Pinpoint the cell where the given text exists, returning its (X, Y) midpoint coordinate. 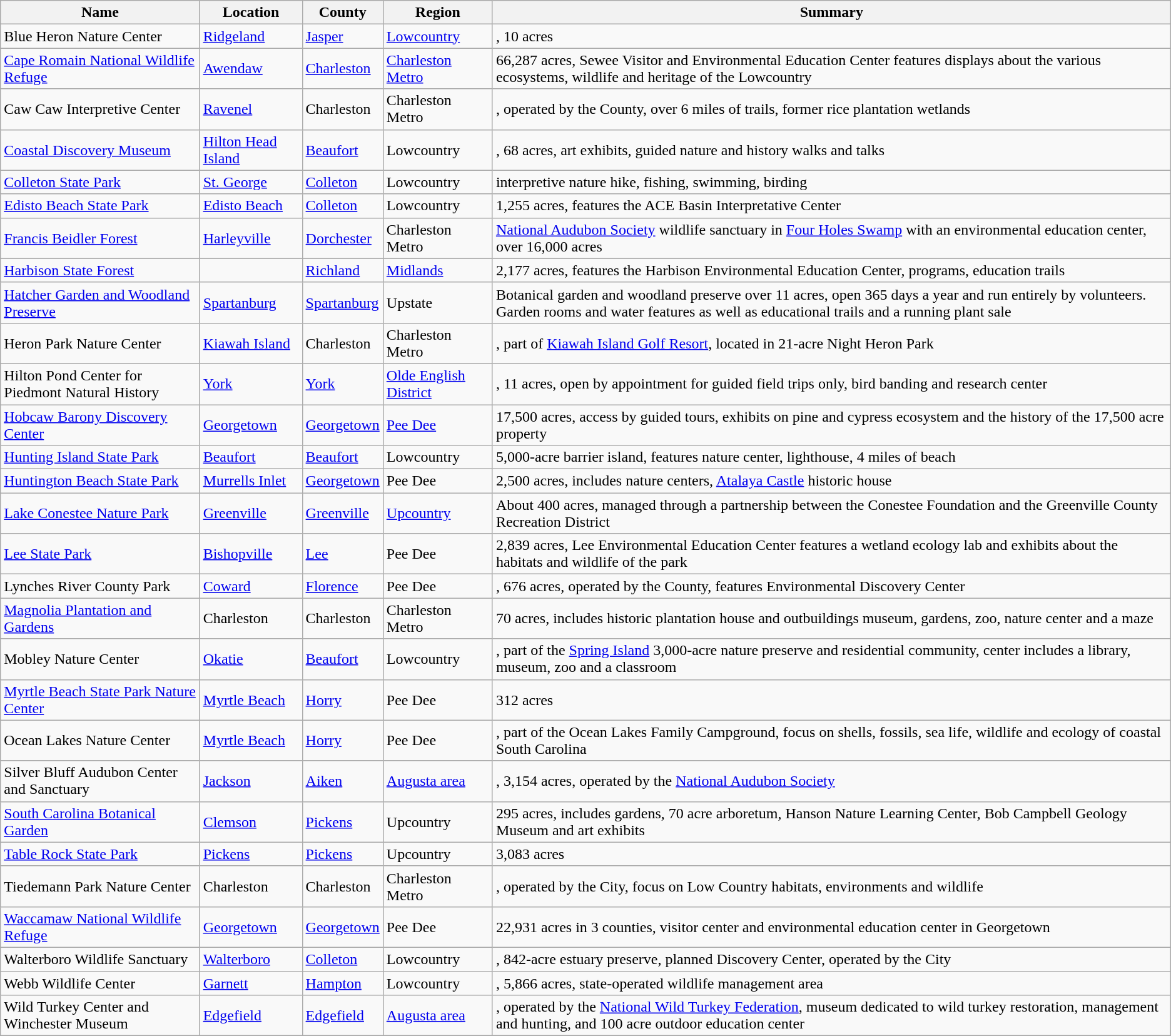
Webb Wildlife Center (100, 983)
, 11 acres, open by appointment for guided field trips only, bird banding and research center (831, 384)
Blue Heron Nature Center (100, 36)
Lake Conestee Nature Park (100, 513)
Hampton (343, 983)
, part of Kiawah Island Golf Resort, located in 21-acre Night Heron Park (831, 343)
Aiken (343, 781)
Walterboro Wildlife Sanctuary (100, 959)
Myrtle Beach State Park Nature Center (100, 699)
Cape Romain National Wildlife Refuge (100, 69)
Hunting Island State Park (100, 457)
Harbison State Forest (100, 270)
Edisto Beach State Park (100, 206)
Heron Park Nature Center (100, 343)
, 3,154 acres, operated by the National Audubon Society (831, 781)
1,255 acres, features the ACE Basin Interpretative Center (831, 206)
Clemson (251, 822)
Awendaw (251, 69)
Summary (831, 13)
Upstate (438, 303)
Huntington Beach State Park (100, 481)
Waccamaw National Wildlife Refuge (100, 927)
295 acres, includes gardens, 70 acre arboretum, Hanson Nature Learning Center, Bob Campbell Geology Museum and art exhibits (831, 822)
Table Rock State Park (100, 854)
Name (100, 13)
Walterboro (251, 959)
St. George (251, 182)
Mobley Nature Center (100, 659)
Lynches River County Park (100, 586)
Harleyville (251, 238)
Hilton Head Island (251, 150)
Francis Beidler Forest (100, 238)
17,500 acres, access by guided tours, exhibits on pine and cypress ecosystem and the history of the 17,500 acre property (831, 424)
Garnett (251, 983)
South Carolina Botanical Garden (100, 822)
Hobcaw Barony Discovery Center (100, 424)
Edisto Beach (251, 206)
Magnolia Plantation and Gardens (100, 618)
2,500 acres, includes nature centers, Atalaya Castle historic house (831, 481)
Jasper (343, 36)
Wild Turkey Center and Winchester Museum (100, 1016)
Coward (251, 586)
Coastal Discovery Museum (100, 150)
Bishopville (251, 554)
, 68 acres, art exhibits, guided nature and history walks and talks (831, 150)
, operated by the City, focus on Low Country habitats, environments and wildlife (831, 886)
22,931 acres in 3 counties, visitor center and environmental education center in Georgetown (831, 927)
Tiedemann Park Nature Center (100, 886)
Murrells Inlet (251, 481)
Lee State Park (100, 554)
Okatie (251, 659)
312 acres (831, 699)
Olde English District (438, 384)
Jackson (251, 781)
, 676 acres, operated by the County, features Environmental Discovery Center (831, 586)
Midlands (438, 270)
Kiawah Island (251, 343)
Location (251, 13)
Caw Caw Interpretive Center (100, 109)
Silver Bluff Audubon Center and Sanctuary (100, 781)
, 5,866 acres, state-operated wildlife management area (831, 983)
County (343, 13)
Hilton Pond Center for Piedmont Natural History (100, 384)
Ravenel (251, 109)
Ridgeland (251, 36)
Dorchester (343, 238)
, part of the Ocean Lakes Family Campground, focus on shells, fossils, sea life, wildlife and ecology of coastal South Carolina (831, 741)
Florence (343, 586)
, part of the Spring Island 3,000-acre nature preserve and residential community, center includes a library, museum, zoo and a classroom (831, 659)
Region (438, 13)
Ocean Lakes Nature Center (100, 741)
2,839 acres, Lee Environmental Education Center features a wetland ecology lab and exhibits about the habitats and wildlife of the park (831, 554)
2,177 acres, features the Harbison Environmental Education Center, programs, education trails (831, 270)
3,083 acres (831, 854)
70 acres, includes historic plantation house and outbuildings museum, gardens, zoo, nature center and a maze (831, 618)
Richland (343, 270)
Hatcher Garden and Woodland Preserve (100, 303)
interpretive nature hike, fishing, swimming, birding (831, 182)
Colleton State Park (100, 182)
About 400 acres, managed through a partnership between the Conestee Foundation and the Greenville County Recreation District (831, 513)
, 842-acre estuary preserve, planned Discovery Center, operated by the City (831, 959)
, operated by the County, over 6 miles of trails, former rice plantation wetlands (831, 109)
Lee (343, 554)
, 10 acres (831, 36)
5,000-acre barrier island, features nature center, lighthouse, 4 miles of beach (831, 457)
National Audubon Society wildlife sanctuary in Four Holes Swamp with an environmental education center, over 16,000 acres (831, 238)
